Extract the [X, Y] coordinate from the center of the cell holding the provided text.  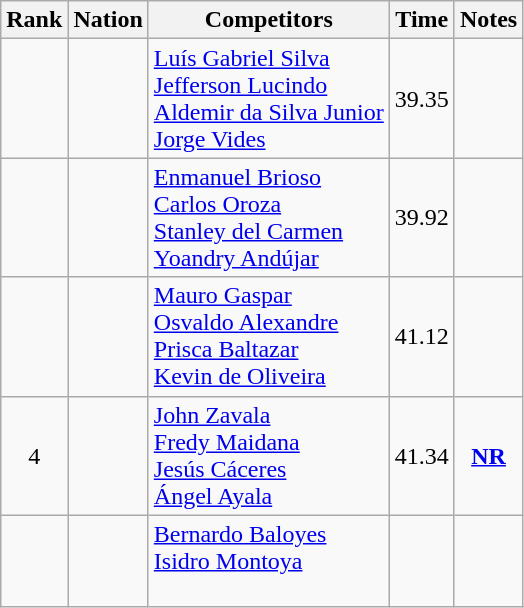
4 [34, 456]
Bernardo BaloyesIsidro Montoya [268, 561]
39.35 [422, 98]
Nation [108, 20]
NR [488, 456]
John ZavalaFredy MaidanaJesús CáceresÁngel Ayala [268, 456]
Mauro GasparOsvaldo AlexandrePrisca BaltazarKevin de Oliveira [268, 336]
Time [422, 20]
39.92 [422, 218]
Notes [488, 20]
41.34 [422, 456]
41.12 [422, 336]
Luís Gabriel SilvaJefferson LucindoAldemir da Silva JuniorJorge Vides [268, 98]
Enmanuel BriosoCarlos OrozaStanley del CarmenYoandry Andújar [268, 218]
Competitors [268, 20]
Rank [34, 20]
